Scan for the cell matching the given text and deliver its [X, Y] coordinate at center. 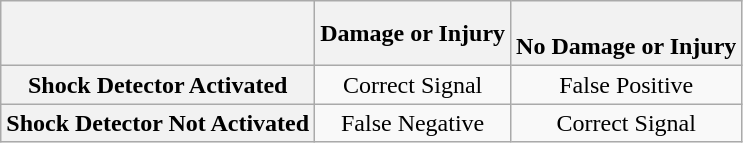
No Damage or Injury [626, 34]
False Positive [626, 85]
Shock Detector Not Activated [158, 123]
Damage or Injury [413, 34]
False Negative [413, 123]
Shock Detector Activated [158, 85]
